Extract the (X, Y) coordinate from the center of the cell holding the provided text.  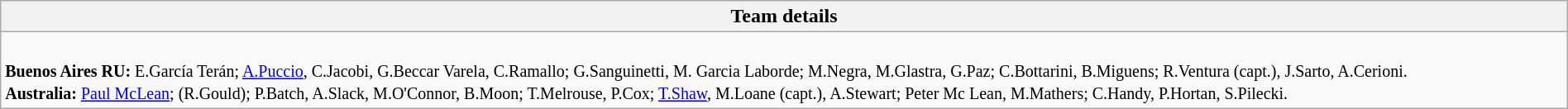
Team details (784, 17)
